For the text-containing cell, return its midpoint in [x, y] coordinate format. 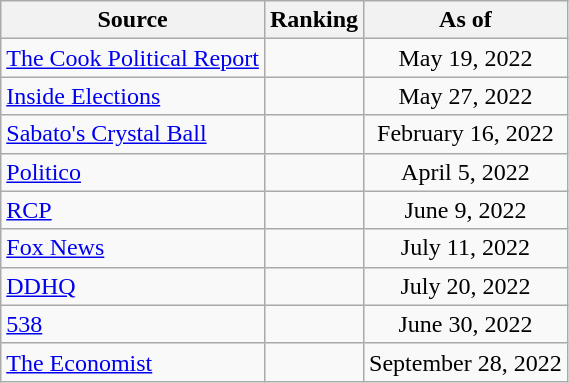
May 19, 2022 [466, 58]
July 20, 2022 [466, 286]
Sabato's Crystal Ball [133, 134]
Ranking [314, 20]
538 [133, 324]
February 16, 2022 [466, 134]
Fox News [133, 248]
As of [466, 20]
Politico [133, 172]
The Economist [133, 362]
June 9, 2022 [466, 210]
September 28, 2022 [466, 362]
RCP [133, 210]
Inside Elections [133, 96]
The Cook Political Report [133, 58]
DDHQ [133, 286]
July 11, 2022 [466, 248]
April 5, 2022 [466, 172]
May 27, 2022 [466, 96]
Source [133, 20]
June 30, 2022 [466, 324]
